Find where the given text appears and provide that cell's center as [X, Y] coordinate. 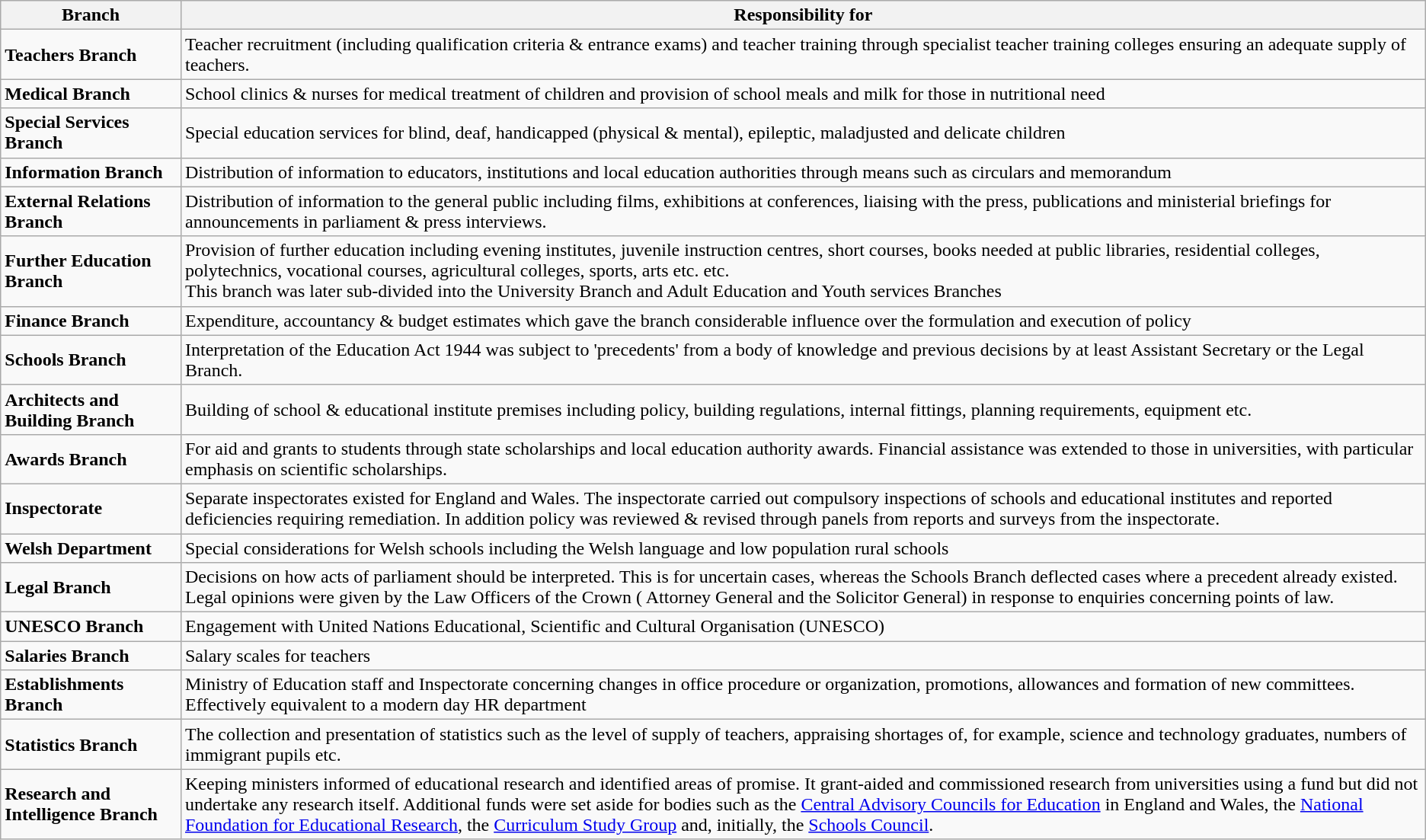
Medical Branch [91, 94]
Special considerations for Welsh schools including the Welsh language and low population rural schools [803, 548]
Salary scales for teachers [803, 656]
Building of school & educational institute premises including policy, building regulations, internal fittings, planning requirements, equipment etc. [803, 410]
Special Services Branch [91, 133]
Teachers Branch [91, 55]
Awards Branch [91, 458]
Branch [91, 15]
Statistics Branch [91, 745]
Schools Branch [91, 359]
Inspectorate [91, 509]
Further Education Branch [91, 271]
Architects and Building Branch [91, 410]
UNESCO Branch [91, 627]
Responsibility for [803, 15]
School clinics & nurses for medical treatment of children and provision of school meals and milk for those in nutritional need [803, 94]
Expenditure, accountancy & budget estimates which gave the branch considerable influence over the formulation and execution of policy [803, 321]
Research and Intelligence Branch [91, 804]
Salaries Branch [91, 656]
Legal Branch [91, 588]
Welsh Department [91, 548]
Distribution of information to educators, institutions and local education authorities through means such as circulars and memorandum [803, 172]
Special education services for blind, deaf, handicapped (physical & mental), epileptic, maladjusted and delicate children [803, 133]
Establishments Branch [91, 695]
Information Branch [91, 172]
Engagement with United Nations Educational, Scientific and Cultural Organisation (UNESCO) [803, 627]
Finance Branch [91, 321]
External Relations Branch [91, 212]
